Pinpoint the cell where the given text exists, returning its [x, y] midpoint coordinate. 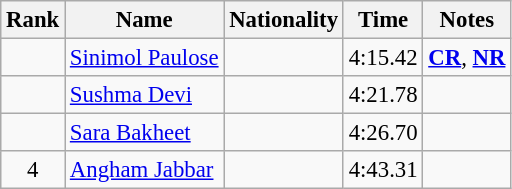
Name [144, 20]
Angham Jabbar [144, 170]
Rank [33, 20]
Notes [467, 20]
4:26.70 [383, 133]
4 [33, 170]
Sinimol Paulose [144, 58]
Sara Bakheet [144, 133]
CR, NR [467, 58]
Nationality [284, 20]
Sushma Devi [144, 95]
4:15.42 [383, 58]
4:43.31 [383, 170]
Time [383, 20]
4:21.78 [383, 95]
